Scan for the cell matching the given text and deliver its [X, Y] coordinate at center. 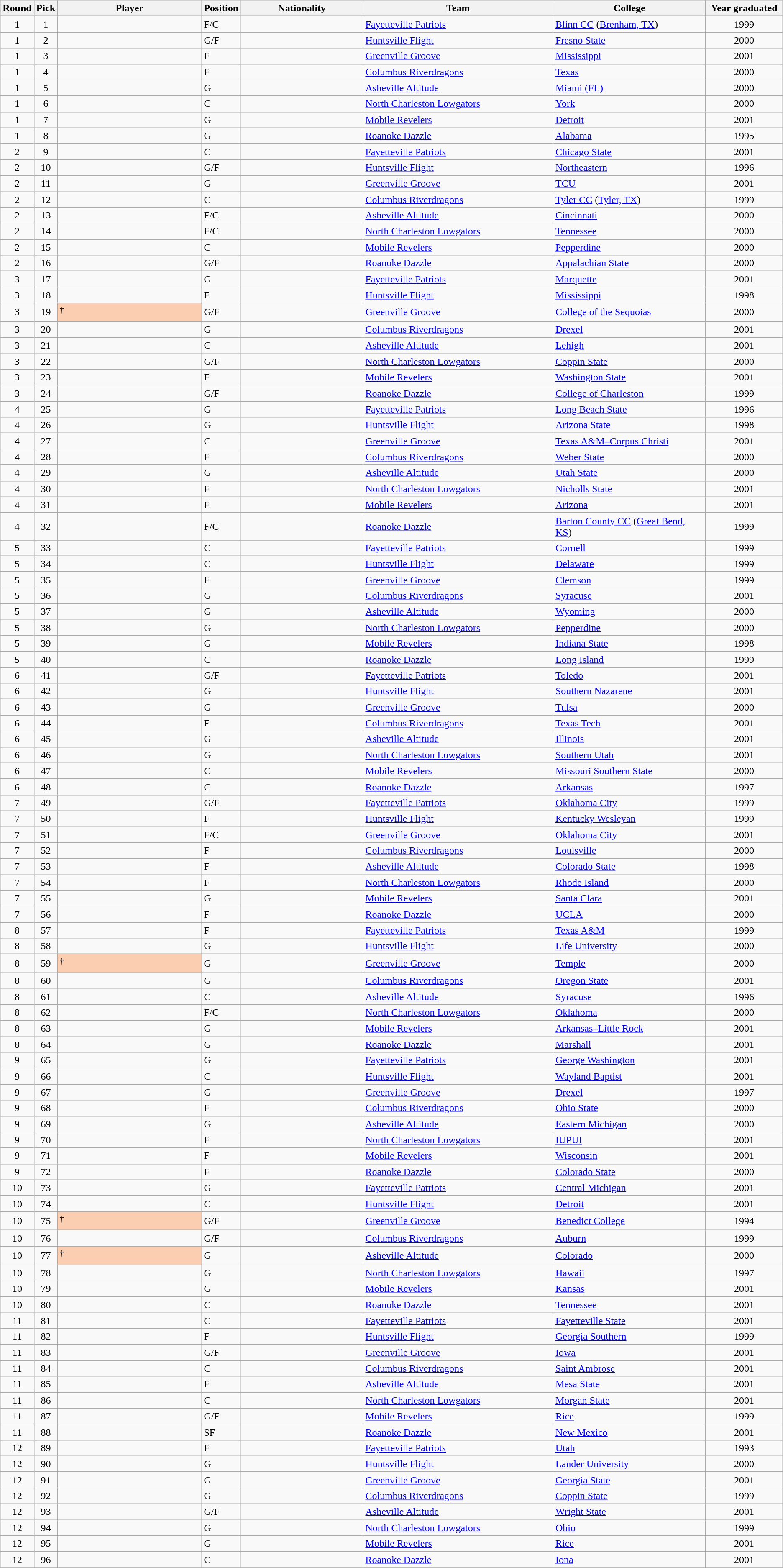
65 [46, 1060]
Indiana State [629, 644]
Morgan State [629, 1400]
18 [46, 295]
84 [46, 1368]
90 [46, 1464]
Washington State [629, 377]
56 [46, 914]
57 [46, 930]
60 [46, 980]
94 [46, 1528]
Fayetteville State [629, 1321]
85 [46, 1384]
Arkansas–Little Rock [629, 1029]
Player [130, 8]
58 [46, 946]
35 [46, 580]
69 [46, 1124]
74 [46, 1204]
83 [46, 1352]
36 [46, 595]
53 [46, 867]
Marshall [629, 1044]
Team [458, 8]
Kansas [629, 1289]
Year graduated [744, 8]
College [629, 8]
76 [46, 1238]
TCU [629, 183]
64 [46, 1044]
Southern Nazarene [629, 691]
College of the Sequoias [629, 312]
Weber State [629, 457]
Round [17, 8]
39 [46, 644]
Kentucky Wesleyan [629, 819]
Tyler CC (Tyler, TX) [629, 200]
20 [46, 329]
Wright State [629, 1512]
44 [46, 723]
Chicago State [629, 151]
Nationality [302, 8]
72 [46, 1172]
Central Michigan [629, 1188]
Saint Ambrose [629, 1368]
SF [221, 1432]
Wisconsin [629, 1156]
82 [46, 1337]
Utah [629, 1448]
33 [46, 548]
Wayland Baptist [629, 1076]
Life University [629, 946]
73 [46, 1188]
51 [46, 834]
Hawaii [629, 1273]
Northeastern [629, 167]
68 [46, 1108]
62 [46, 1013]
Ohio [629, 1528]
61 [46, 997]
Oklahoma [629, 1013]
78 [46, 1273]
Colorado [629, 1255]
Illinois [629, 739]
Southern Utah [629, 755]
89 [46, 1448]
Arizona State [629, 425]
Santa Clara [629, 898]
1995 [744, 136]
New Mexico [629, 1432]
Benedict College [629, 1221]
49 [46, 803]
87 [46, 1416]
30 [46, 489]
81 [46, 1321]
Pick [46, 8]
Position [221, 8]
College of Charleston [629, 393]
47 [46, 771]
29 [46, 473]
28 [46, 457]
Nicholls State [629, 489]
Texas Tech [629, 723]
Blinn CC (Brenham, TX) [629, 24]
Iona [629, 1560]
27 [46, 441]
77 [46, 1255]
Cincinnati [629, 216]
88 [46, 1432]
37 [46, 612]
York [629, 104]
15 [46, 247]
31 [46, 505]
Mesa State [629, 1384]
Arizona [629, 505]
UCLA [629, 914]
Eastern Michigan [629, 1124]
52 [46, 850]
Ohio State [629, 1108]
93 [46, 1512]
46 [46, 755]
1993 [744, 1448]
Rhode Island [629, 883]
71 [46, 1156]
75 [46, 1221]
Texas A&M–Corpus Christi [629, 441]
Barton County CC (Great Bend, KS) [629, 526]
32 [46, 526]
66 [46, 1076]
38 [46, 628]
17 [46, 279]
Iowa [629, 1352]
Utah State [629, 473]
16 [46, 263]
95 [46, 1544]
67 [46, 1092]
Wyoming [629, 612]
Clemson [629, 580]
43 [46, 707]
Oregon State [629, 980]
Alabama [629, 136]
63 [46, 1029]
Texas A&M [629, 930]
21 [46, 346]
92 [46, 1496]
Lander University [629, 1464]
86 [46, 1400]
26 [46, 425]
14 [46, 231]
23 [46, 377]
40 [46, 660]
George Washington [629, 1060]
Miami (FL) [629, 88]
22 [46, 362]
70 [46, 1140]
Fresno State [629, 40]
54 [46, 883]
34 [46, 564]
1994 [744, 1221]
55 [46, 898]
Georgia State [629, 1480]
Cornell [629, 548]
Missouri Southern State [629, 771]
Delaware [629, 564]
96 [46, 1560]
Appalachian State [629, 263]
IUPUI [629, 1140]
Auburn [629, 1238]
Arkansas [629, 787]
Marquette [629, 279]
Long Island [629, 660]
25 [46, 409]
41 [46, 675]
91 [46, 1480]
19 [46, 312]
45 [46, 739]
79 [46, 1289]
Long Beach State [629, 409]
13 [46, 216]
42 [46, 691]
48 [46, 787]
Toledo [629, 675]
59 [46, 963]
50 [46, 819]
Louisville [629, 850]
Tulsa [629, 707]
24 [46, 393]
Temple [629, 963]
Georgia Southern [629, 1337]
Lehigh [629, 346]
80 [46, 1305]
Texas [629, 72]
